Determine the [x, y] coordinate at the center of the cell enclosing the given text.  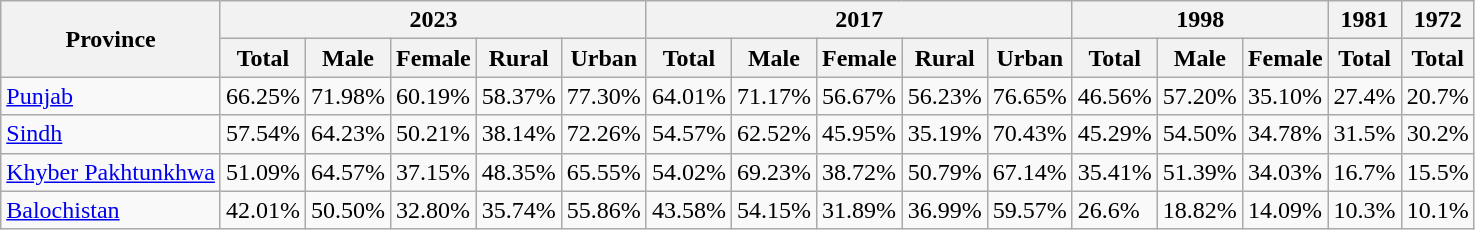
Balochistan [111, 210]
32.80% [434, 210]
51.39% [1200, 172]
77.30% [604, 96]
34.03% [1285, 172]
Sindh [111, 134]
54.57% [688, 134]
72.26% [604, 134]
51.09% [262, 172]
54.02% [688, 172]
58.37% [518, 96]
2023 [433, 20]
35.41% [1114, 172]
34.78% [1285, 134]
20.7% [1438, 96]
31.89% [859, 210]
42.01% [262, 210]
64.23% [348, 134]
38.14% [518, 134]
Khyber Pakhtunkhwa [111, 172]
15.5% [1438, 172]
67.14% [1030, 172]
71.98% [348, 96]
55.86% [604, 210]
Province [111, 39]
14.09% [1285, 210]
10.3% [1364, 210]
30.2% [1438, 134]
60.19% [434, 96]
59.57% [1030, 210]
45.29% [1114, 134]
35.10% [1285, 96]
71.17% [774, 96]
16.7% [1364, 172]
1981 [1364, 20]
64.01% [688, 96]
76.65% [1030, 96]
48.35% [518, 172]
43.58% [688, 210]
65.55% [604, 172]
31.5% [1364, 134]
45.95% [859, 134]
66.25% [262, 96]
54.15% [774, 210]
1972 [1438, 20]
50.21% [434, 134]
10.1% [1438, 210]
37.15% [434, 172]
18.82% [1200, 210]
56.23% [944, 96]
Punjab [111, 96]
50.50% [348, 210]
26.6% [1114, 210]
57.54% [262, 134]
1998 [1200, 20]
62.52% [774, 134]
27.4% [1364, 96]
56.67% [859, 96]
46.56% [1114, 96]
35.19% [944, 134]
69.23% [774, 172]
70.43% [1030, 134]
36.99% [944, 210]
57.20% [1200, 96]
54.50% [1200, 134]
35.74% [518, 210]
50.79% [944, 172]
2017 [859, 20]
38.72% [859, 172]
64.57% [348, 172]
